Find where the given text appears and provide that cell's center as [X, Y] coordinate. 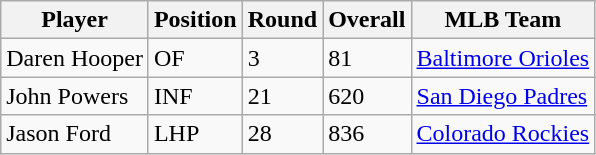
Daren Hooper [75, 58]
MLB Team [503, 20]
Jason Ford [75, 134]
LHP [195, 134]
Baltimore Orioles [503, 58]
836 [367, 134]
Position [195, 20]
Overall [367, 20]
John Powers [75, 96]
3 [282, 58]
21 [282, 96]
Round [282, 20]
Colorado Rockies [503, 134]
OF [195, 58]
Player [75, 20]
28 [282, 134]
620 [367, 96]
San Diego Padres [503, 96]
81 [367, 58]
INF [195, 96]
